Capture the cell that displays the provided text and extract its [x, y] central coordinate. 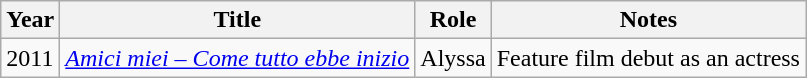
Title [238, 20]
Notes [648, 20]
Year [30, 20]
Amici miei – Come tutto ebbe inizio [238, 58]
2011 [30, 58]
Role [453, 20]
Feature film debut as an actress [648, 58]
Alyssa [453, 58]
